Output the [X, Y] coordinate of the center of the cell containing the given text.  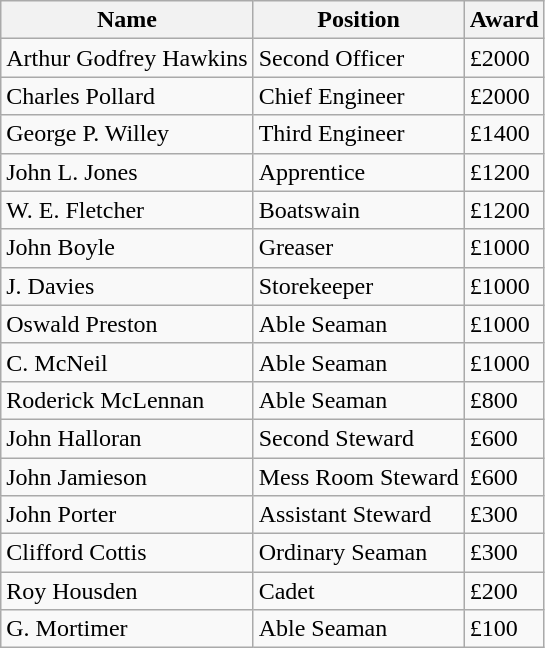
W. E. Fletcher [127, 210]
£200 [504, 591]
Roderick McLennan [127, 400]
Oswald Preston [127, 324]
John Porter [127, 515]
£1400 [504, 134]
Third Engineer [358, 134]
J. Davies [127, 286]
Arthur Godfrey Hawkins [127, 58]
John Boyle [127, 248]
George P. Willey [127, 134]
£100 [504, 629]
Greaser [358, 248]
Roy Housden [127, 591]
Chief Engineer [358, 96]
John L. Jones [127, 172]
Second Steward [358, 438]
Second Officer [358, 58]
Assistant Steward [358, 515]
C. McNeil [127, 362]
G. Mortimer [127, 629]
John Jamieson [127, 477]
Mess Room Steward [358, 477]
Award [504, 20]
Apprentice [358, 172]
Cadet [358, 591]
£800 [504, 400]
Boatswain [358, 210]
John Halloran [127, 438]
Clifford Cottis [127, 553]
Storekeeper [358, 286]
Name [127, 20]
Ordinary Seaman [358, 553]
Position [358, 20]
Charles Pollard [127, 96]
